Capture the cell that displays the provided text and extract its [x, y] central coordinate. 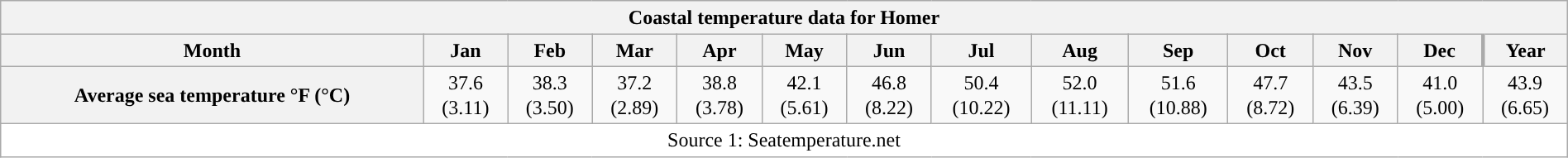
Oct [1270, 50]
Dec [1441, 50]
Sep [1178, 50]
43.5(6.39) [1355, 94]
Year [1525, 50]
Source 1: Seatemperature.net [784, 140]
Jun [890, 50]
Aug [1080, 50]
Jan [465, 50]
May [804, 50]
Apr [719, 50]
41.0(5.00) [1441, 94]
47.7(8.72) [1270, 94]
42.1(5.61) [804, 94]
Feb [551, 50]
Mar [635, 50]
50.4(10.22) [981, 94]
38.3(3.50) [551, 94]
38.8(3.78) [719, 94]
Month [213, 50]
37.6(3.11) [465, 94]
Nov [1355, 50]
37.2(2.89) [635, 94]
Coastal temperature data for Homer [784, 17]
43.9(6.65) [1525, 94]
52.0(11.11) [1080, 94]
51.6(10.88) [1178, 94]
46.8(8.22) [890, 94]
Jul [981, 50]
Average sea temperature °F (°C) [213, 94]
